Extract the (x, y) coordinate from the center of the cell holding the provided text.  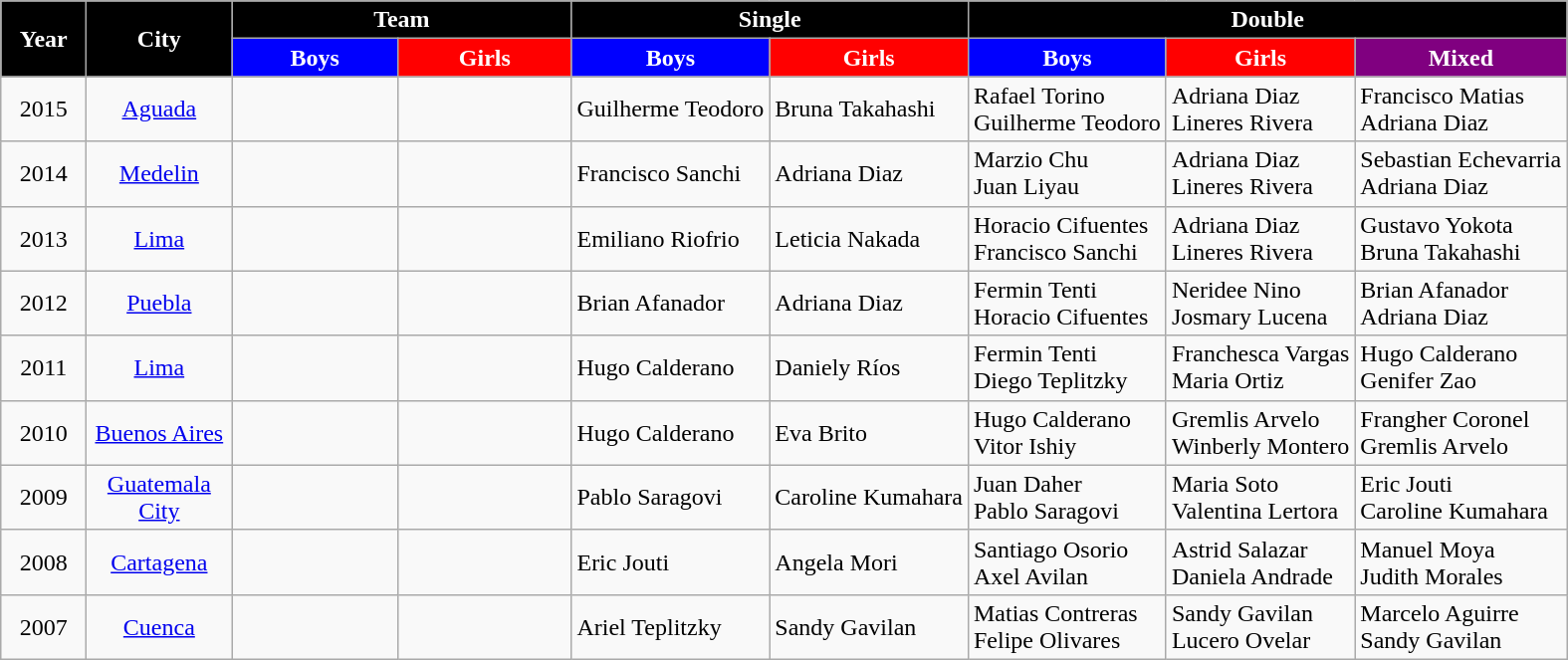
Guatemala City (159, 498)
2009 (44, 498)
Brian Afanador Adriana Diaz (1461, 303)
Eva Brito (869, 432)
Astrid Salazar Daniela Andrade (1260, 561)
Frangher Coronel Gremlis Arvelo (1461, 432)
Brian Afanador (671, 303)
Sebastian Echevarria Adriana Diaz (1461, 173)
Caroline Kumahara (869, 498)
Matias Contreras Felipe Olivares (1067, 627)
Juan Daher Pablo Saragovi (1067, 498)
Aguada (159, 110)
Buenos Aires (159, 432)
Year (44, 39)
Single (771, 20)
2008 (44, 561)
Angela Mori (869, 561)
Emiliano Riofrio (671, 239)
Cartagena (159, 561)
Hugo Calderano Genifer Zao (1461, 368)
Daniely Ríos (869, 368)
Sandy Gavilan (869, 627)
Ariel Teplitzky (671, 627)
Sandy Gavilan Lucero Ovelar (1260, 627)
City (159, 39)
Hugo Calderano Vitor Ishiy (1067, 432)
2013 (44, 239)
2015 (44, 110)
Puebla (159, 303)
Fermin Tenti Horacio Cifuentes (1067, 303)
Rafael Torino Guilherme Teodoro (1067, 110)
Franchesca Vargas Maria Ortiz (1260, 368)
Maria Soto Valentina Lertora (1260, 498)
2011 (44, 368)
Guilherme Teodoro (671, 110)
Marzio Chu Juan Liyau (1067, 173)
Bruna Takahashi (869, 110)
2014 (44, 173)
Medelin (159, 173)
Eric Jouti Caroline Kumahara (1461, 498)
Eric Jouti (671, 561)
Cuenca (159, 627)
Neridee Nino Josmary Lucena (1260, 303)
Fermin Tenti Diego Teplitzky (1067, 368)
2012 (44, 303)
Manuel Moya Judith Morales (1461, 561)
Mixed (1461, 58)
Gremlis Arvelo Winberly Montero (1260, 432)
Team (402, 20)
Horacio Cifuentes Francisco Sanchi (1067, 239)
Santiago Osorio Axel Avilan (1067, 561)
Marcelo Aguirre Sandy Gavilan (1461, 627)
Leticia Nakada (869, 239)
Francisco Matias Adriana Diaz (1461, 110)
2007 (44, 627)
Gustavo Yokota Bruna Takahashi (1461, 239)
Pablo Saragovi (671, 498)
2010 (44, 432)
Francisco Sanchi (671, 173)
Double (1266, 20)
